Determine the (x, y) coordinate at the center of the cell enclosing the given text.  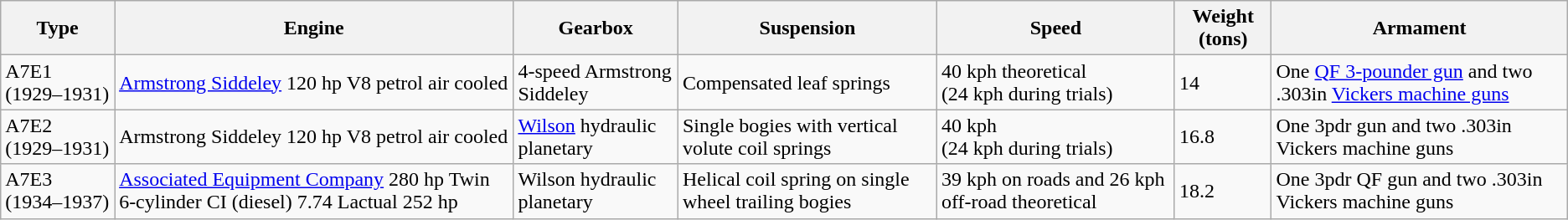
Engine (314, 28)
Gearbox (596, 28)
Suspension (807, 28)
Single bogies with vertical volute coil springs (807, 137)
A7E1 (1929–1931) (58, 82)
One QF 3-pounder gun and two .303in Vickers machine guns (1419, 82)
A7E2 (1929–1931) (58, 137)
16.8 (1223, 137)
Armament (1419, 28)
14 (1223, 82)
One 3pdr QF gun and two .303in Vickers machine guns (1419, 191)
A7E3 (1934–1937) (58, 191)
Helical coil spring on single wheel trailing bogies (807, 191)
4-speed Armstrong Siddeley (596, 82)
Speed (1055, 28)
18.2 (1223, 191)
Compensated leaf springs (807, 82)
Weight (tons) (1223, 28)
Type (58, 28)
One 3pdr gun and two .303in Vickers machine guns (1419, 137)
39 kph on roads and 26 kph off-road theoretical (1055, 191)
40 kph(24 kph during trials) (1055, 137)
40 kph theoretical(24 kph during trials) (1055, 82)
Associated Equipment Company 280 hp Twin 6-cylinder CI (diesel) 7.74 Lactual 252 hp (314, 191)
